Identify which cell holds the provided text, then report its (x, y) central coordinate. 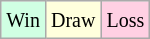
Loss (126, 20)
Win (24, 20)
Draw (72, 20)
